Find where the given text appears and provide that cell's center as [X, Y] coordinate. 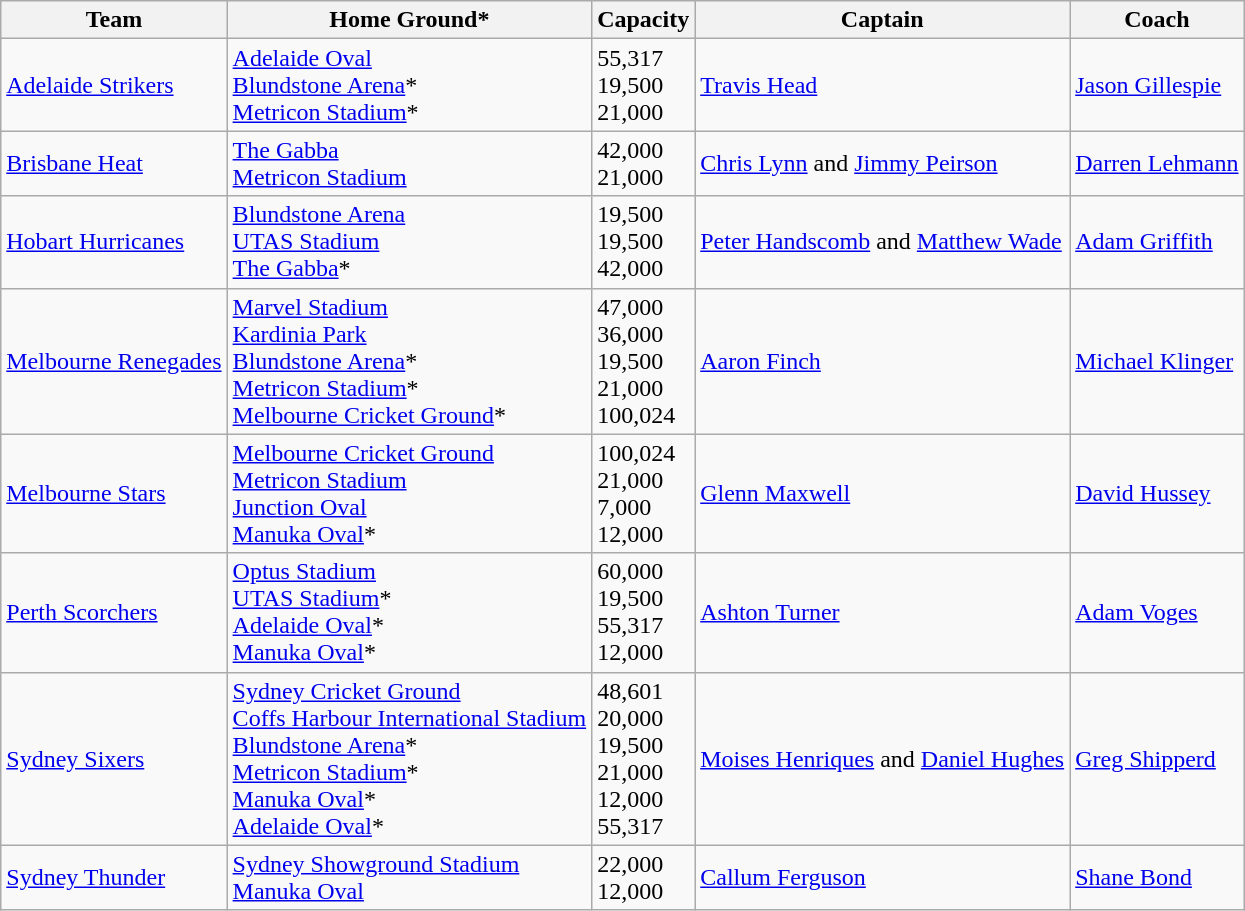
Team [114, 20]
Capacity [644, 20]
Chris Lynn and Jimmy Peirson [882, 164]
Home Ground* [410, 20]
Hobart Hurricanes [114, 242]
David Hussey [1157, 494]
Sydney Sixers [114, 758]
Adelaide OvalBlundstone Arena*Metricon Stadium* [410, 85]
Sydney Showground StadiumManuka Oval [410, 878]
42,00021,000 [644, 164]
Adam Griffith [1157, 242]
Marvel StadiumKardinia ParkBlundstone Arena*Metricon Stadium*Melbourne Cricket Ground* [410, 361]
Michael Klinger [1157, 361]
Glenn Maxwell [882, 494]
Sydney Cricket GroundCoffs Harbour International StadiumBlundstone Arena*Metricon Stadium*Manuka Oval*Adelaide Oval* [410, 758]
Melbourne Renegades [114, 361]
Optus StadiumUTAS Stadium*Adelaide Oval*Manuka Oval* [410, 612]
Brisbane Heat [114, 164]
Melbourne Cricket GroundMetricon StadiumJunction OvalManuka Oval* [410, 494]
Moises Henriques and Daniel Hughes [882, 758]
Melbourne Stars [114, 494]
Shane Bond [1157, 878]
19,50019,50042,000 [644, 242]
Adam Voges [1157, 612]
47,00036,00019,50021,000100,024 [644, 361]
Aaron Finch [882, 361]
60,00019,50055,31712,000 [644, 612]
55,31719,50021,000 [644, 85]
Peter Handscomb and Matthew Wade [882, 242]
Adelaide Strikers [114, 85]
48,60120,00019,50021,00012,00055,317 [644, 758]
Greg Shipperd [1157, 758]
Callum Ferguson [882, 878]
Sydney Thunder [114, 878]
Jason Gillespie [1157, 85]
The GabbaMetricon Stadium [410, 164]
Blundstone ArenaUTAS StadiumThe Gabba* [410, 242]
Captain [882, 20]
Coach [1157, 20]
Perth Scorchers [114, 612]
Travis Head [882, 85]
Darren Lehmann [1157, 164]
100,02421,0007,00012,000 [644, 494]
22,00012,000 [644, 878]
Ashton Turner [882, 612]
